From the cell containing the given text, extract its center point as (X, Y) coordinate. 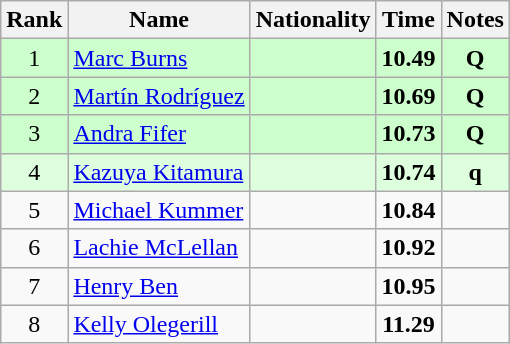
1 (34, 58)
10.73 (408, 134)
Rank (34, 20)
Kazuya Kitamura (159, 172)
Marc Burns (159, 58)
Henry Ben (159, 286)
10.92 (408, 248)
10.69 (408, 96)
Name (159, 20)
Lachie McLellan (159, 248)
Martín Rodríguez (159, 96)
11.29 (408, 324)
10.95 (408, 286)
10.49 (408, 58)
8 (34, 324)
6 (34, 248)
Michael Kummer (159, 210)
Kelly Olegerill (159, 324)
10.84 (408, 210)
4 (34, 172)
Nationality (313, 20)
5 (34, 210)
Time (408, 20)
Andra Fifer (159, 134)
3 (34, 134)
Notes (475, 20)
7 (34, 286)
q (475, 172)
2 (34, 96)
10.74 (408, 172)
